Scan for the cell matching the given text and deliver its (x, y) coordinate at center. 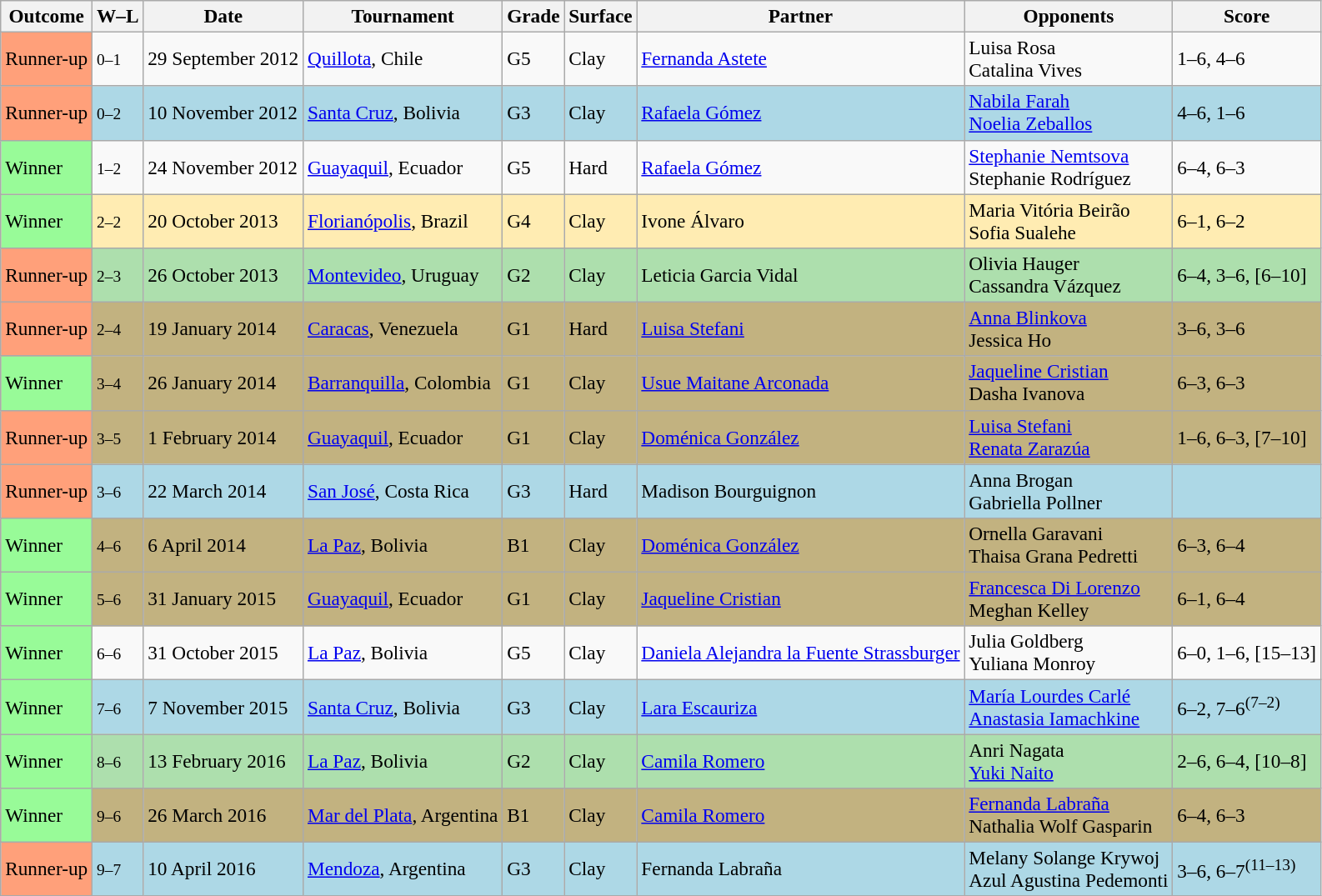
22 March 2014 (223, 490)
Anri Nagata Yuki Naito (1069, 760)
1–6, 4–6 (1247, 58)
Luisa Stefani Renata Zarazúa (1069, 437)
6–2, 7–6(7–2) (1247, 707)
6–3, 6–3 (1247, 383)
3–6, 6–7(11–13) (1247, 868)
31 January 2015 (223, 598)
9–6 (118, 815)
G4 (533, 220)
Grade (533, 16)
6–3, 6–4 (1247, 545)
24 November 2012 (223, 167)
Mendoza, Argentina (403, 868)
6–0, 1–6, [15–13] (1247, 653)
Florianópolis, Brazil (403, 220)
3–5 (118, 437)
Julia Goldberg Yuliana Monroy (1069, 653)
1–6, 6–3, [7–10] (1247, 437)
3–4 (118, 383)
8–6 (118, 760)
Ornella Garavani Thaisa Grana Pedretti (1069, 545)
Opponents (1069, 16)
Usue Maitane Arconada (800, 383)
6 April 2014 (223, 545)
0–1 (118, 58)
Quillota, Chile (403, 58)
2–3 (118, 275)
Leticia Garcia Vidal (800, 275)
5–6 (118, 598)
26 January 2014 (223, 383)
0–2 (118, 113)
4–6, 1–6 (1247, 113)
6–6 (118, 653)
Tournament (403, 16)
Mar del Plata, Argentina (403, 815)
6–1, 6–2 (1247, 220)
Fernanda Labraña Nathalia Wolf Gasparin (1069, 815)
Fernanda Astete (800, 58)
Barranquilla, Colombia (403, 383)
Nabila Farah Noelia Zeballos (1069, 113)
Partner (800, 16)
2–4 (118, 328)
1–2 (118, 167)
Melany Solange Krywoj Azul Agustina Pedemonti (1069, 868)
Stephanie Nemtsova Stephanie Rodríguez (1069, 167)
Fernanda Labraña (800, 868)
6–1, 6–4 (1247, 598)
19 January 2014 (223, 328)
7–6 (118, 707)
Montevideo, Uruguay (403, 275)
Caracas, Venezuela (403, 328)
Outcome (47, 16)
María Lourdes Carlé Anastasia Iamachkine (1069, 707)
20 October 2013 (223, 220)
Daniela Alejandra la Fuente Strassburger (800, 653)
4–6 (118, 545)
3–6 (118, 490)
Surface (600, 16)
San José, Costa Rica (403, 490)
Maria Vitória Beirão Sofia Sualehe (1069, 220)
Score (1247, 16)
Jaqueline Cristian Dasha Ivanova (1069, 383)
26 March 2016 (223, 815)
6–4, 3–6, [6–10] (1247, 275)
Date (223, 16)
7 November 2015 (223, 707)
2–2 (118, 220)
10 November 2012 (223, 113)
2–6, 6–4, [10–8] (1247, 760)
Anna Blinkova Jessica Ho (1069, 328)
1 February 2014 (223, 437)
9–7 (118, 868)
Francesca Di Lorenzo Meghan Kelley (1069, 598)
26 October 2013 (223, 275)
Ivone Álvaro (800, 220)
Jaqueline Cristian (800, 598)
29 September 2012 (223, 58)
Madison Bourguignon (800, 490)
Luisa Rosa Catalina Vives (1069, 58)
31 October 2015 (223, 653)
10 April 2016 (223, 868)
W–L (118, 16)
13 February 2016 (223, 760)
3–6, 3–6 (1247, 328)
Anna Brogan Gabriella Pollner (1069, 490)
Lara Escauriza (800, 707)
Luisa Stefani (800, 328)
Olivia Hauger Cassandra Vázquez (1069, 275)
